Return the [X, Y] coordinate for the center point of the cell that contains the specified text.  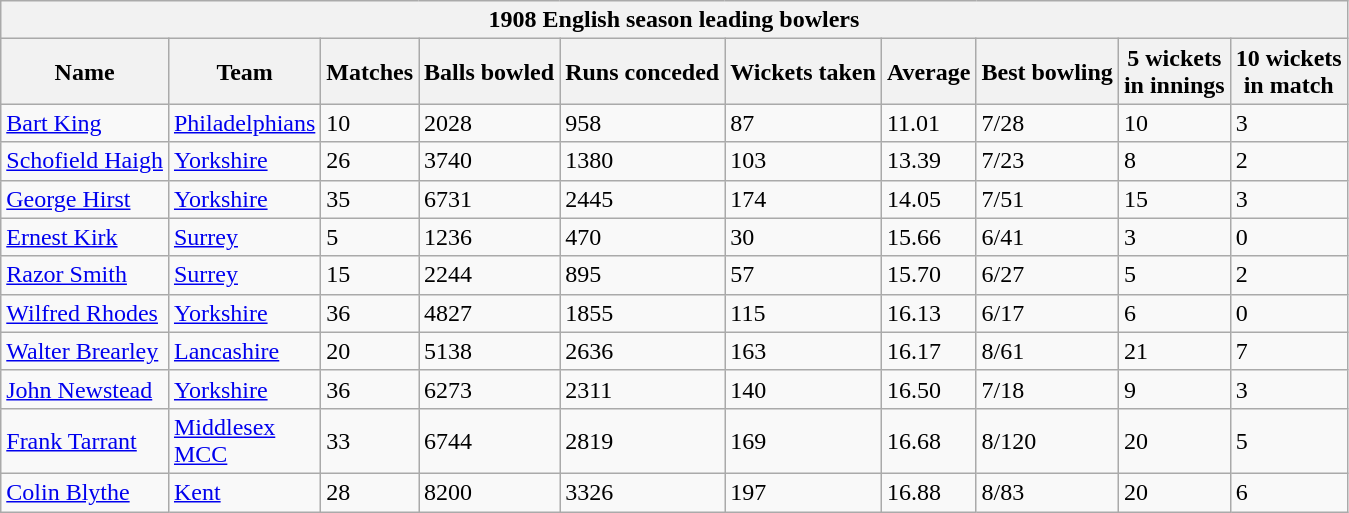
5 wicketsin innings [1174, 72]
7/28 [1047, 123]
5138 [490, 351]
6731 [490, 199]
3326 [642, 492]
Best bowling [1047, 72]
6/27 [1047, 275]
57 [804, 275]
6/17 [1047, 313]
14.05 [928, 199]
6273 [490, 389]
7/51 [1047, 199]
Philadelphians [244, 123]
15.66 [928, 237]
21 [1174, 351]
8/61 [1047, 351]
11.01 [928, 123]
197 [804, 492]
15.70 [928, 275]
John Newstead [85, 389]
16.68 [928, 440]
958 [642, 123]
1908 English season leading bowlers [674, 20]
8 [1174, 161]
Matches [370, 72]
George Hirst [85, 199]
103 [804, 161]
33 [370, 440]
28 [370, 492]
Schofield Haigh [85, 161]
2311 [642, 389]
Wickets taken [804, 72]
2028 [490, 123]
Wilfred Rhodes [85, 313]
Team [244, 72]
470 [642, 237]
16.17 [928, 351]
Runs conceded [642, 72]
2819 [642, 440]
MiddlesexMCC [244, 440]
895 [642, 275]
Lancashire [244, 351]
Balls bowled [490, 72]
8/83 [1047, 492]
35 [370, 199]
1855 [642, 313]
6744 [490, 440]
2636 [642, 351]
3740 [490, 161]
174 [804, 199]
163 [804, 351]
Ernest Kirk [85, 237]
16.88 [928, 492]
7 [1288, 351]
87 [804, 123]
16.13 [928, 313]
4827 [490, 313]
16.50 [928, 389]
2445 [642, 199]
Frank Tarrant [85, 440]
8/120 [1047, 440]
10 wicketsin match [1288, 72]
1380 [642, 161]
Colin Blythe [85, 492]
8200 [490, 492]
Name [85, 72]
Kent [244, 492]
13.39 [928, 161]
140 [804, 389]
Walter Brearley [85, 351]
7/18 [1047, 389]
26 [370, 161]
30 [804, 237]
7/23 [1047, 161]
6/41 [1047, 237]
Razor Smith [85, 275]
115 [804, 313]
Bart King [85, 123]
Average [928, 72]
2244 [490, 275]
169 [804, 440]
1236 [490, 237]
9 [1174, 389]
